Search for the cell housing the specified text and yield its [x, y] center coordinate. 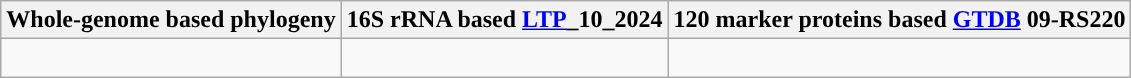
16S rRNA based LTP_10_2024 [504, 20]
120 marker proteins based GTDB 09-RS220 [900, 20]
Whole-genome based phylogeny [171, 20]
